Detect which cell encompasses the target text, then output its [x, y] center coordinate. 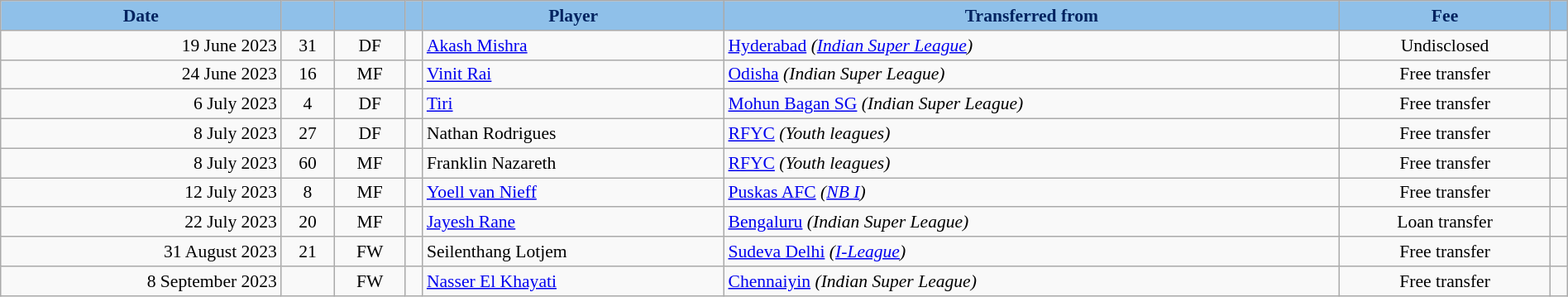
60 [308, 163]
Nasser El Khayati [574, 281]
24 June 2023 [141, 74]
Undisclosed [1444, 46]
Date [141, 16]
Seilenthang Lotjem [574, 251]
Jayesh Rane [574, 223]
12 July 2023 [141, 193]
Sudeva Delhi (I-League) [1031, 251]
19 June 2023 [141, 46]
Franklin Nazareth [574, 163]
Hyderabad (Indian Super League) [1031, 46]
27 [308, 134]
Player [574, 16]
8 [308, 193]
Yoell van Nieff [574, 193]
Bengaluru (Indian Super League) [1031, 223]
Akash Mishra [574, 46]
Chennaiyin (Indian Super League) [1031, 281]
31 [308, 46]
4 [308, 104]
20 [308, 223]
8 September 2023 [141, 281]
6 July 2023 [141, 104]
Loan transfer [1444, 223]
Tiri [574, 104]
Mohun Bagan SG (Indian Super League) [1031, 104]
21 [308, 251]
Puskas AFC (NB I) [1031, 193]
31 August 2023 [141, 251]
Odisha (Indian Super League) [1031, 74]
22 July 2023 [141, 223]
16 [308, 74]
Transferred from [1031, 16]
Nathan Rodrigues [574, 134]
Fee [1444, 16]
Vinit Rai [574, 74]
